Output the [X, Y] coordinate of the center of the cell containing the given text.  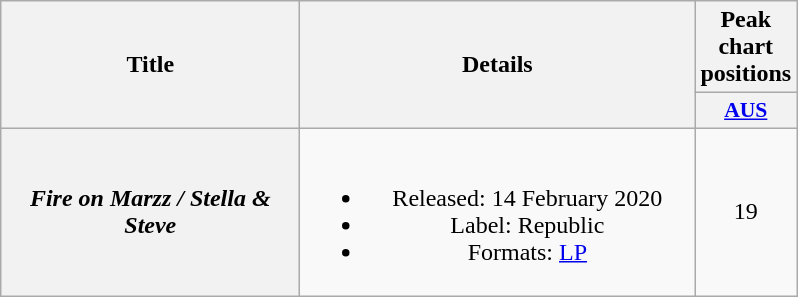
Fire on Marzz / Stella & Steve [150, 212]
Details [498, 65]
Title [150, 65]
19 [746, 212]
Peak chart positions [746, 47]
AUS [746, 111]
Released: 14 February 2020Label: RepublicFormats: LP [498, 212]
